Extract the [X, Y] coordinate from the center of the cell holding the provided text.  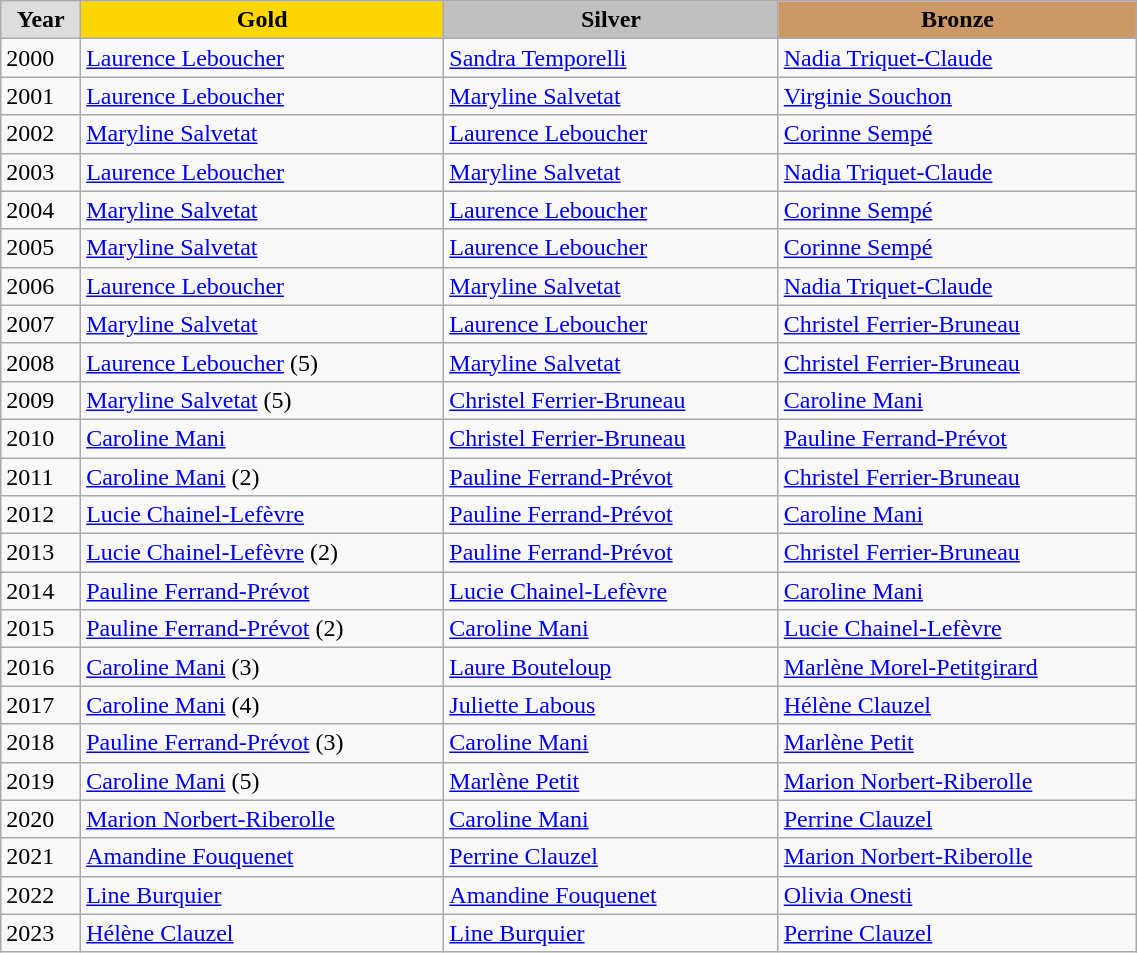
Pauline Ferrand-Prévot (3) [262, 743]
Gold [262, 20]
Marlène Morel-Petitgirard [958, 667]
2010 [41, 438]
Olivia Onesti [958, 895]
Laure Bouteloup [611, 667]
2011 [41, 477]
Year [41, 20]
2019 [41, 781]
2004 [41, 210]
2018 [41, 743]
Caroline Mani (3) [262, 667]
Caroline Mani (2) [262, 477]
Sandra Temporelli [611, 58]
Virginie Souchon [958, 96]
Caroline Mani (5) [262, 781]
2017 [41, 705]
2023 [41, 933]
2007 [41, 324]
Lucie Chainel-Lefèvre (2) [262, 553]
2008 [41, 362]
Silver [611, 20]
2016 [41, 667]
Laurence Leboucher (5) [262, 362]
2000 [41, 58]
2001 [41, 96]
Pauline Ferrand-Prévot (2) [262, 629]
2014 [41, 591]
2005 [41, 248]
2012 [41, 515]
2006 [41, 286]
2022 [41, 895]
2003 [41, 172]
Maryline Salvetat (5) [262, 400]
2015 [41, 629]
2002 [41, 134]
Caroline Mani (4) [262, 705]
Bronze [958, 20]
2020 [41, 819]
2009 [41, 400]
Juliette Labous [611, 705]
2013 [41, 553]
2021 [41, 857]
